Extract the (X, Y) coordinate from the center of the cell holding the provided text.  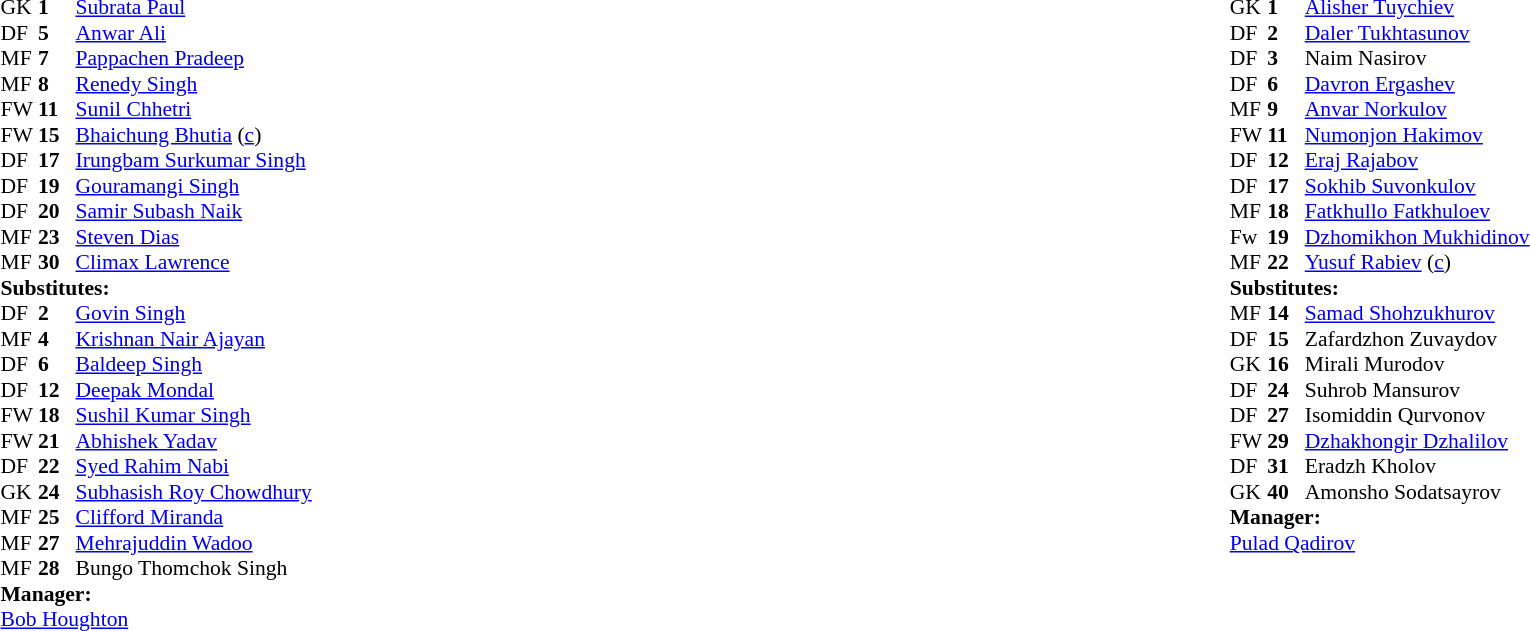
9 (1286, 109)
3 (1286, 59)
4 (57, 339)
Bungo Thomchok Singh (226, 569)
Sunil Chhetri (226, 109)
23 (57, 237)
30 (57, 263)
20 (57, 211)
Baldeep Singh (226, 365)
Steven Dias (226, 237)
Substitutes: (188, 288)
8 (57, 84)
Krishnan Nair Ajayan (226, 339)
Samir Subash Naik (226, 211)
Irungbam Surkumar Singh (226, 161)
Bhaichung Bhutia (c) (226, 135)
28 (57, 569)
Anwar Ali (226, 33)
Pappachen Pradeep (226, 59)
Sushil Kumar Singh (226, 415)
Climax Lawrence (226, 263)
29 (1286, 441)
Mehrajuddin Wadoo (226, 543)
31 (1286, 467)
7 (57, 59)
5 (57, 33)
Govin Singh (226, 313)
Renedy Singh (226, 84)
21 (57, 441)
Gouramangi Singh (226, 186)
Subhasish Roy Chowdhury (226, 492)
Clifford Miranda (226, 517)
40 (1286, 492)
14 (1286, 313)
Manager: (188, 594)
16 (1286, 365)
Fw (1249, 237)
Deepak Mondal (226, 390)
Syed Rahim Nabi (226, 467)
Abhishek Yadav (226, 441)
25 (57, 517)
